Return (X, Y) of the center of cell containing provided text 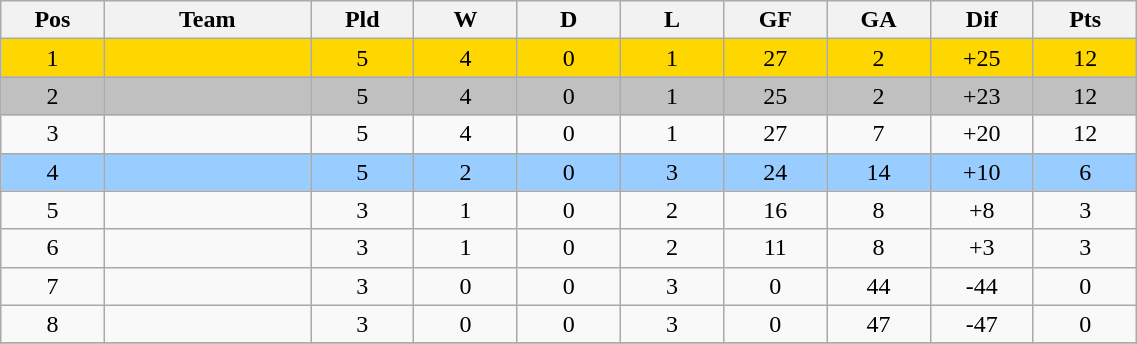
16 (776, 210)
14 (878, 172)
47 (878, 324)
+8 (982, 210)
Pts (1084, 20)
+10 (982, 172)
44 (878, 286)
-47 (982, 324)
GA (878, 20)
Pos (52, 20)
11 (776, 248)
Team (208, 20)
L (672, 20)
+25 (982, 58)
D (568, 20)
+3 (982, 248)
Dif (982, 20)
-44 (982, 286)
Pld (362, 20)
25 (776, 96)
GF (776, 20)
W (466, 20)
+20 (982, 134)
24 (776, 172)
+23 (982, 96)
